Return the [x, y] coordinate for the center point of the cell that contains the specified text.  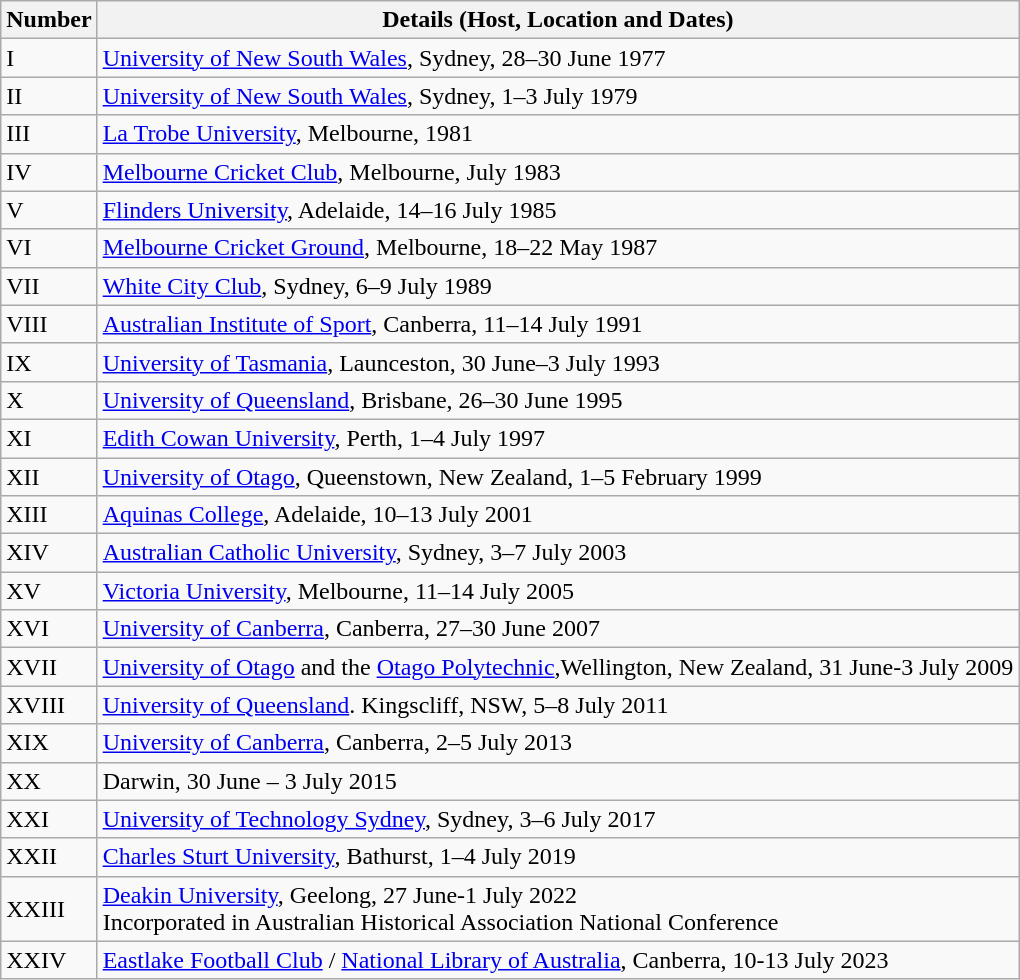
Deakin University, Geelong, 27 June-1 July 2022 Incorporated in Australian Historical Association National Conference [558, 908]
XXII [49, 857]
University of Tasmania, Launceston, 30 June–3 July 1993 [558, 362]
Aquinas College, Adelaide, 10–13 July 2001 [558, 515]
XXIII [49, 908]
University of Otago, Queenstown, New Zealand, 1–5 February 1999 [558, 477]
University of Canberra, Canberra, 2–5 July 2013 [558, 743]
V [49, 210]
Edith Cowan University, Perth, 1–4 July 1997 [558, 438]
II [49, 96]
XII [49, 477]
X [49, 400]
VIII [49, 324]
XXI [49, 819]
Number [49, 20]
VII [49, 286]
VI [49, 248]
IV [49, 172]
La Trobe University, Melbourne, 1981 [558, 134]
Charles Sturt University, Bathurst, 1–4 July 2019 [558, 857]
XV [49, 591]
University of New South Wales, Sydney, 1–3 July 1979 [558, 96]
Details (Host, Location and Dates) [558, 20]
Darwin, 30 June – 3 July 2015 [558, 781]
University of Otago and the Otago Polytechnic,Wellington, New Zealand, 31 June-3 July 2009 [558, 667]
XIII [49, 515]
I [49, 58]
University of Technology Sydney, Sydney, 3–6 July 2017 [558, 819]
XVII [49, 667]
Melbourne Cricket Ground, Melbourne, 18–22 May 1987 [558, 248]
XVI [49, 629]
White City Club, Sydney, 6–9 July 1989 [558, 286]
Australian Institute of Sport, Canberra, 11–14 July 1991 [558, 324]
IX [49, 362]
XVIII [49, 705]
Victoria University, Melbourne, 11–14 July 2005 [558, 591]
XIX [49, 743]
University of Canberra, Canberra, 27–30 June 2007 [558, 629]
University of Queensland, Brisbane, 26–30 June 1995 [558, 400]
University of New South Wales, Sydney, 28–30 June 1977 [558, 58]
XX [49, 781]
Australian Catholic University, Sydney, 3–7 July 2003 [558, 553]
XXIV [49, 960]
University of Queensland. Kingscliff, NSW, 5–8 July 2011 [558, 705]
Melbourne Cricket Club, Melbourne, July 1983 [558, 172]
III [49, 134]
Flinders University, Adelaide, 14–16 July 1985 [558, 210]
Eastlake Football Club / National Library of Australia, Canberra, 10-13 July 2023 [558, 960]
XIV [49, 553]
XI [49, 438]
